From the cell containing the given text, extract its center point as [X, Y] coordinate. 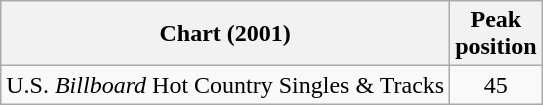
U.S. Billboard Hot Country Singles & Tracks [226, 85]
Chart (2001) [226, 34]
Peakposition [496, 34]
45 [496, 85]
